Detect which cell encompasses the target text, then output its (x, y) center coordinate. 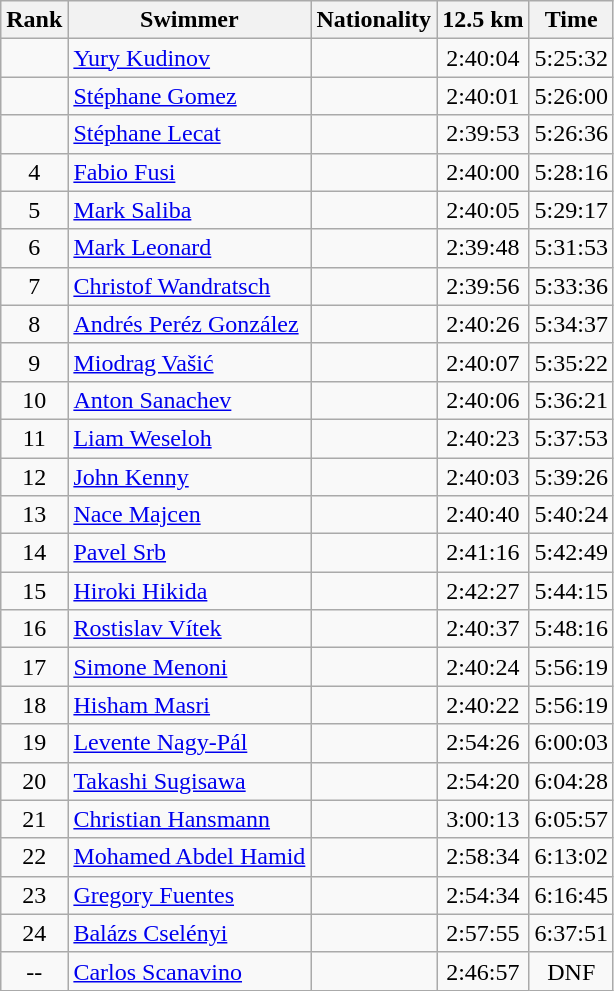
Stéphane Gomez (190, 96)
2:54:20 (483, 781)
Yury Kudinov (190, 58)
Miodrag Vašić (190, 362)
12 (34, 477)
2:40:01 (483, 96)
2:39:48 (483, 248)
John Kenny (190, 477)
22 (34, 857)
2:40:03 (483, 477)
11 (34, 438)
Time (571, 20)
Fabio Fusi (190, 172)
Rostislav Vítek (190, 629)
5:28:16 (571, 172)
17 (34, 667)
5:36:21 (571, 400)
Nationality (374, 20)
Andrés Peréz González (190, 324)
5:33:36 (571, 286)
-- (34, 971)
2:40:00 (483, 172)
5:34:37 (571, 324)
Simone Menoni (190, 667)
23 (34, 895)
6:04:28 (571, 781)
Hisham Masri (190, 705)
Christof Wandratsch (190, 286)
3:00:13 (483, 819)
5:31:53 (571, 248)
Mohamed Abdel Hamid (190, 857)
6:16:45 (571, 895)
Gregory Fuentes (190, 895)
2:58:34 (483, 857)
5:40:24 (571, 515)
18 (34, 705)
15 (34, 591)
Carlos Scanavino (190, 971)
6:00:03 (571, 743)
10 (34, 400)
Anton Sanachev (190, 400)
Christian Hansmann (190, 819)
2:40:23 (483, 438)
2:40:05 (483, 210)
20 (34, 781)
6 (34, 248)
Balázs Cselényi (190, 933)
DNF (571, 971)
14 (34, 553)
12.5 km (483, 20)
5:35:22 (571, 362)
Nace Majcen (190, 515)
Levente Nagy-Pál (190, 743)
5:39:26 (571, 477)
5:26:36 (571, 134)
6:05:57 (571, 819)
19 (34, 743)
5 (34, 210)
5:42:49 (571, 553)
2:54:34 (483, 895)
2:40:37 (483, 629)
Stéphane Lecat (190, 134)
9 (34, 362)
5:48:16 (571, 629)
2:46:57 (483, 971)
8 (34, 324)
2:57:55 (483, 933)
13 (34, 515)
2:40:04 (483, 58)
2:40:06 (483, 400)
24 (34, 933)
2:40:24 (483, 667)
Mark Leonard (190, 248)
2:40:40 (483, 515)
Liam Weseloh (190, 438)
6:13:02 (571, 857)
Takashi Sugisawa (190, 781)
16 (34, 629)
5:29:17 (571, 210)
Hiroki Hikida (190, 591)
7 (34, 286)
5:25:32 (571, 58)
Mark Saliba (190, 210)
5:44:15 (571, 591)
2:41:16 (483, 553)
2:40:26 (483, 324)
5:26:00 (571, 96)
21 (34, 819)
2:39:53 (483, 134)
5:37:53 (571, 438)
Swimmer (190, 20)
2:40:22 (483, 705)
4 (34, 172)
6:37:51 (571, 933)
Pavel Srb (190, 553)
2:54:26 (483, 743)
2:40:07 (483, 362)
Rank (34, 20)
2:39:56 (483, 286)
2:42:27 (483, 591)
